Return the (x, y) coordinate for the center point of the cell that contains the specified text.  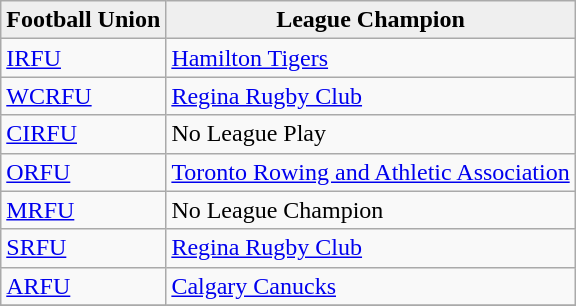
MRFU (84, 210)
IRFU (84, 58)
ORFU (84, 172)
CIRFU (84, 134)
League Champion (370, 20)
Football Union (84, 20)
SRFU (84, 248)
ARFU (84, 286)
Calgary Canucks (370, 286)
Hamilton Tigers (370, 58)
WCRFU (84, 96)
Toronto Rowing and Athletic Association (370, 172)
No League Play (370, 134)
No League Champion (370, 210)
